Scan for the cell matching the given text and deliver its [x, y] coordinate at center. 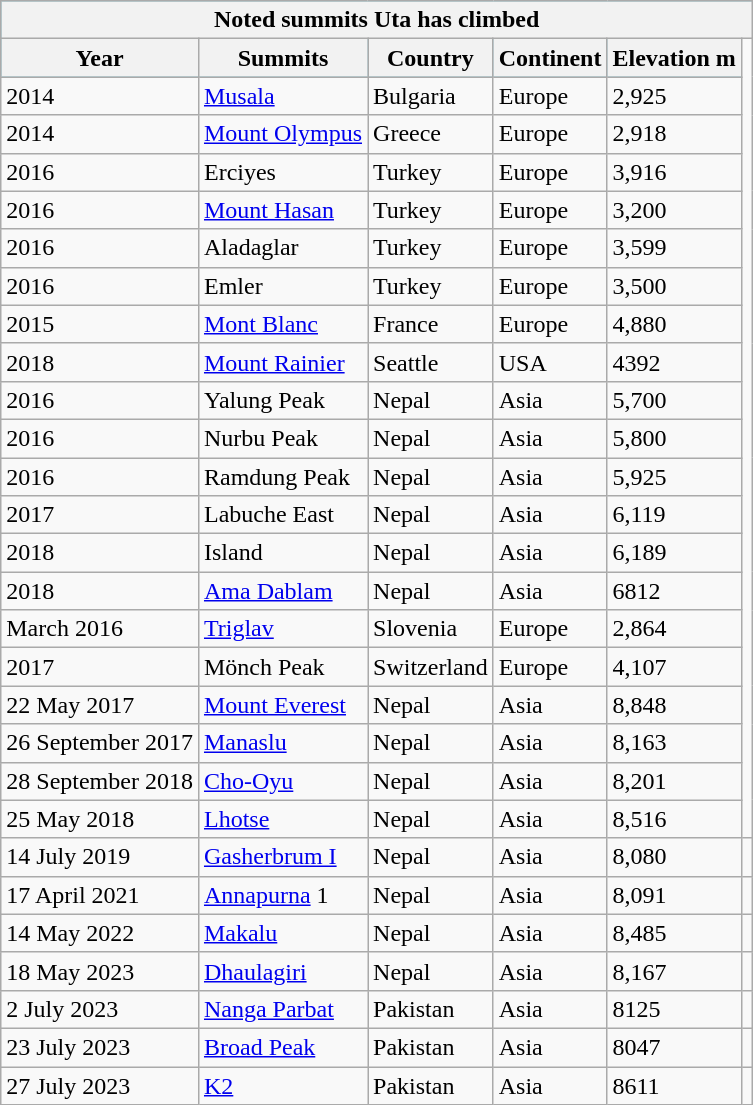
USA [550, 362]
Mont Blanc [282, 324]
5,800 [674, 438]
Slovenia [431, 629]
4,107 [674, 667]
8125 [674, 1009]
Musala [282, 96]
Yalung Peak [282, 400]
Lhotse [282, 819]
14 July 2019 [100, 857]
Annapurna 1 [282, 895]
27 July 2023 [100, 1085]
8,167 [674, 971]
Continent [550, 58]
Country [431, 58]
18 May 2023 [100, 971]
22 May 2017 [100, 705]
6,189 [674, 553]
Elevation m [674, 58]
Nurbu Peak [282, 438]
Mount Hasan [282, 210]
8611 [674, 1085]
3,200 [674, 210]
Ama Dablam [282, 591]
Cho-Oyu [282, 781]
Dhaulagiri [282, 971]
8,516 [674, 819]
Labuche East [282, 515]
Mount Olympus [282, 134]
28 September 2018 [100, 781]
14 May 2022 [100, 933]
Ramdung Peak [282, 477]
6,119 [674, 515]
8,201 [674, 781]
2,925 [674, 96]
Broad Peak [282, 1047]
Mönch Peak [282, 667]
17 April 2021 [100, 895]
2 July 2023 [100, 1009]
March 2016 [100, 629]
4392 [674, 362]
2,918 [674, 134]
Switzerland [431, 667]
Seattle [431, 362]
8047 [674, 1047]
Greece [431, 134]
6812 [674, 591]
Nanga Parbat [282, 1009]
4,880 [674, 324]
K2 [282, 1085]
Erciyes [282, 172]
Makalu [282, 933]
23 July 2023 [100, 1047]
France [431, 324]
Emler [282, 286]
Aladaglar [282, 248]
Gasherbrum I [282, 857]
2,864 [674, 629]
Triglav [282, 629]
Mount Rainier [282, 362]
8,848 [674, 705]
25 May 2018 [100, 819]
8,080 [674, 857]
Mount Everest [282, 705]
Year [100, 58]
3,599 [674, 248]
Manaslu [282, 743]
Island [282, 553]
8,485 [674, 933]
5,925 [674, 477]
3,500 [674, 286]
Noted summits Uta has climbed [377, 20]
Summits [282, 58]
8,163 [674, 743]
3,916 [674, 172]
8,091 [674, 895]
2015 [100, 324]
Bulgaria [431, 96]
26 September 2017 [100, 743]
5,700 [674, 400]
